Scan for the cell matching the given text and deliver its [x, y] coordinate at center. 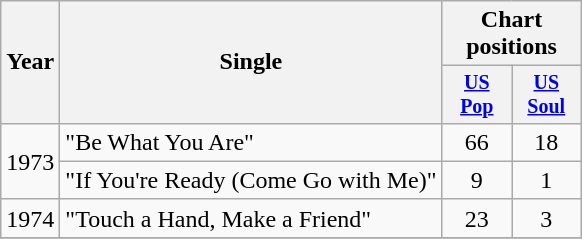
Single [251, 62]
Chart positions [512, 34]
3 [546, 218]
Year [30, 62]
"Be What You Are" [251, 142]
"Touch a Hand, Make a Friend" [251, 218]
18 [546, 142]
23 [476, 218]
USPop [476, 94]
1974 [30, 218]
9 [476, 180]
66 [476, 142]
USSoul [546, 94]
"If You're Ready (Come Go with Me)" [251, 180]
1973 [30, 161]
1 [546, 180]
